Scan for the cell matching the given text and deliver its [X, Y] coordinate at center. 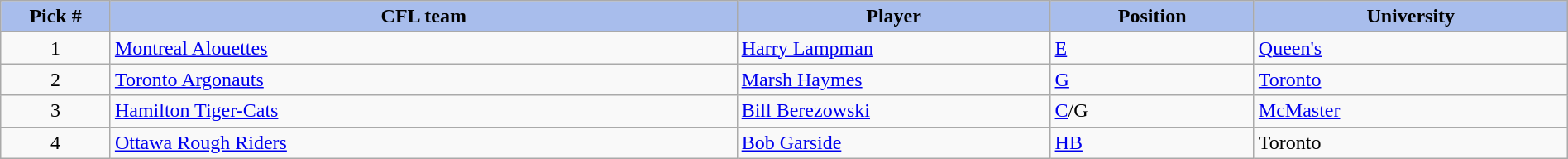
C/G [1152, 111]
1 [56, 48]
HB [1152, 142]
Hamilton Tiger-Cats [423, 111]
4 [56, 142]
3 [56, 111]
University [1411, 17]
Queen's [1411, 48]
CFL team [423, 17]
Pick # [56, 17]
Player [893, 17]
Bob Garside [893, 142]
Montreal Alouettes [423, 48]
G [1152, 79]
Marsh Haymes [893, 79]
Ottawa Rough Riders [423, 142]
E [1152, 48]
McMaster [1411, 111]
Bill Berezowski [893, 111]
Toronto Argonauts [423, 79]
Harry Lampman [893, 48]
Position [1152, 17]
2 [56, 79]
